Output the [X, Y] coordinate of the center of the cell containing the given text.  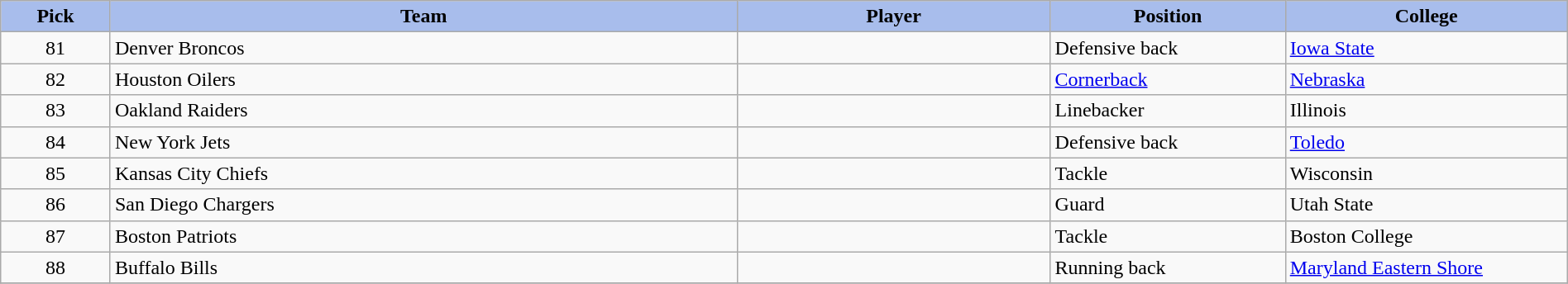
Toledo [1426, 142]
Kansas City Chiefs [423, 173]
Illinois [1426, 111]
Position [1168, 17]
Oakland Raiders [423, 111]
86 [56, 205]
Pick [56, 17]
83 [56, 111]
Maryland Eastern Shore [1426, 267]
Houston Oilers [423, 79]
82 [56, 79]
Iowa State [1426, 48]
87 [56, 236]
New York Jets [423, 142]
81 [56, 48]
84 [56, 142]
College [1426, 17]
Player [893, 17]
Linebacker [1168, 111]
Denver Broncos [423, 48]
Wisconsin [1426, 173]
Team [423, 17]
Nebraska [1426, 79]
Buffalo Bills [423, 267]
Running back [1168, 267]
Cornerback [1168, 79]
85 [56, 173]
Guard [1168, 205]
Boston College [1426, 236]
88 [56, 267]
Utah State [1426, 205]
Boston Patriots [423, 236]
San Diego Chargers [423, 205]
